Return the (X, Y) coordinate for the center point of the cell that contains the specified text.  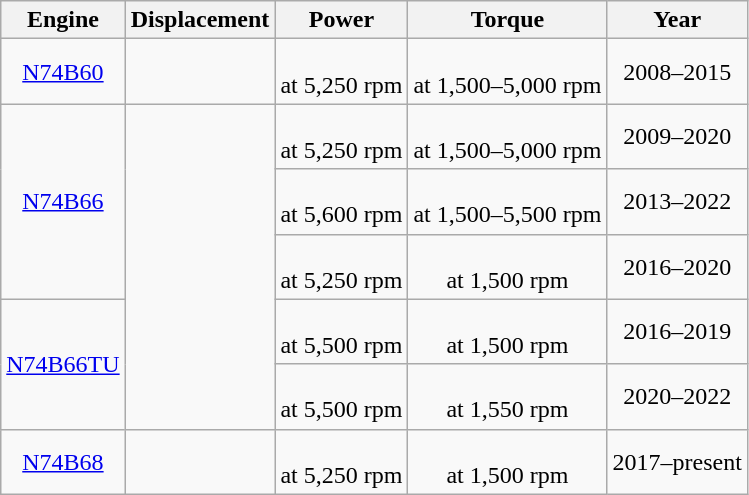
at 1,550 rpm (508, 396)
Torque (508, 20)
2016–2019 (677, 332)
at 5,600 rpm (342, 202)
2009–2020 (677, 136)
2016–2020 (677, 266)
N74B68 (63, 462)
2008–2015 (677, 72)
at 1,500–5,500 rpm (508, 202)
Power (342, 20)
N74B66 (63, 202)
2020–2022 (677, 396)
Engine (63, 20)
2013–2022 (677, 202)
Displacement (200, 20)
N74B60 (63, 72)
N74B66TU (63, 364)
Year (677, 20)
2017–present (677, 462)
